For the text-containing cell, return its midpoint in [X, Y] coordinate format. 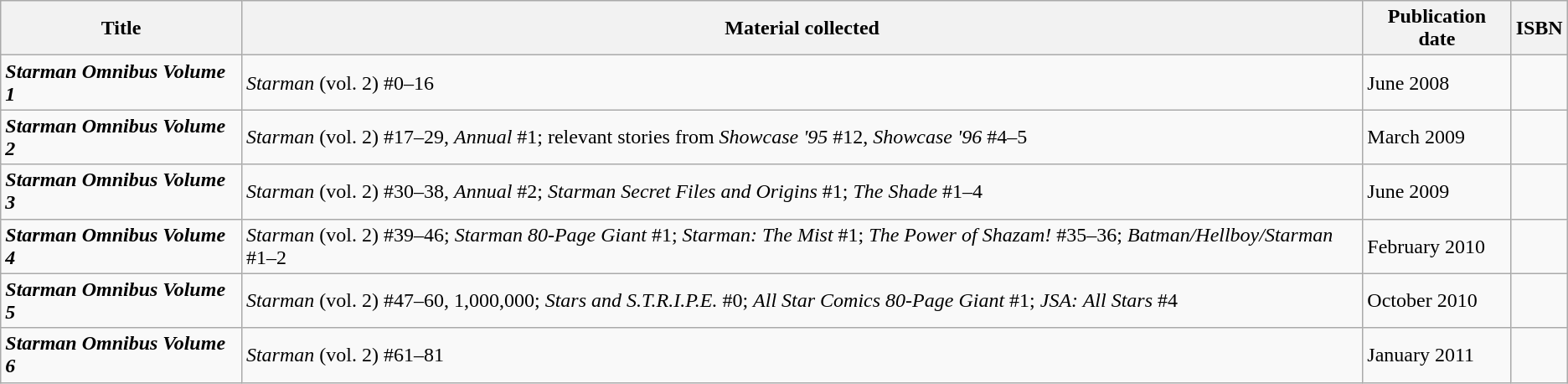
Starman Omnibus Volume 5 [121, 300]
October 2010 [1437, 300]
June 2008 [1437, 82]
Title [121, 29]
Publication date [1437, 29]
Starman Omnibus Volume 2 [121, 138]
Starman Omnibus Volume 6 [121, 355]
Starman Omnibus Volume 1 [121, 82]
ISBN [1540, 29]
Starman (vol. 2) #0–16 [802, 82]
March 2009 [1437, 138]
Material collected [802, 29]
Starman Omnibus Volume 3 [121, 191]
June 2009 [1437, 191]
Starman Omnibus Volume 4 [121, 246]
Starman (vol. 2) #61–81 [802, 355]
Starman (vol. 2) #30–38, Annual #2; Starman Secret Files and Origins #1; The Shade #1–4 [802, 191]
January 2011 [1437, 355]
February 2010 [1437, 246]
Starman (vol. 2) #17–29, Annual #1; relevant stories from Showcase '95 #12, Showcase '96 #4–5 [802, 138]
Starman (vol. 2) #39–46; Starman 80-Page Giant #1; Starman: The Mist #1; The Power of Shazam! #35–36; Batman/Hellboy/Starman #1–2 [802, 246]
Starman (vol. 2) #47–60, 1,000,000; Stars and S.T.R.I.P.E. #0; All Star Comics 80-Page Giant #1; JSA: All Stars #4 [802, 300]
